Find where the given text appears and provide that cell's center as (X, Y) coordinate. 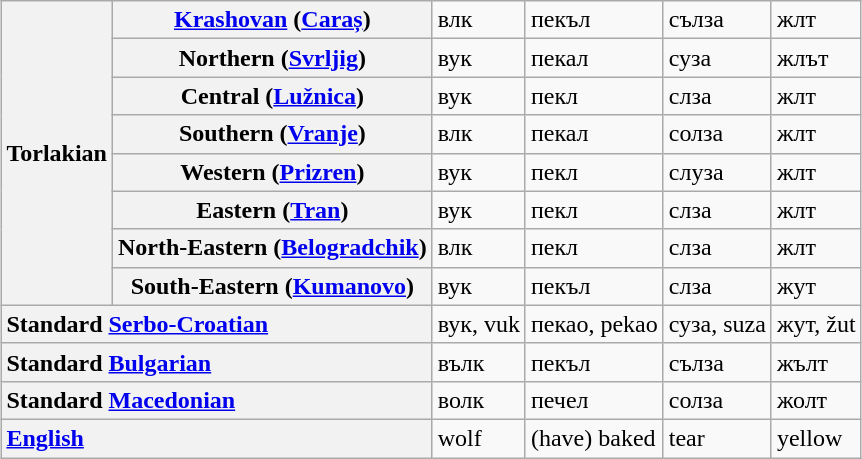
North-Eastern (Belogradchik) (272, 248)
Standard Serbo-Croatian (216, 324)
жут (816, 286)
жлът (816, 58)
жут, žut (816, 324)
Western (Prizren) (272, 172)
пекао, pekao (594, 324)
(have) baked (594, 438)
wolf (478, 438)
Northern (Svrljig) (272, 58)
Eastern (Tran) (272, 210)
English (216, 438)
Torlakian (57, 153)
жолт (816, 400)
Krashovan (Caraș) (272, 20)
tear (717, 438)
Central (Lužnica) (272, 96)
слуза (717, 172)
yellow (816, 438)
суза, suza (717, 324)
вълк (478, 362)
жълт (816, 362)
суза (717, 58)
Standard Bulgarian (216, 362)
South-Eastern (Kumanovo) (272, 286)
вук, vuk (478, 324)
Southern (Vranje) (272, 134)
Standard Macedonian (216, 400)
волк (478, 400)
печел (594, 400)
